Capture the cell that displays the provided text and extract its [x, y] central coordinate. 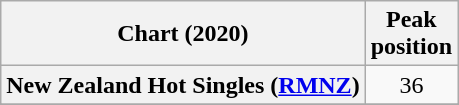
Peak position [411, 34]
New Zealand Hot Singles (RMNZ) [183, 85]
36 [411, 85]
Chart (2020) [183, 34]
